Locate the cell with the specified text and output its [x, y] center coordinate. 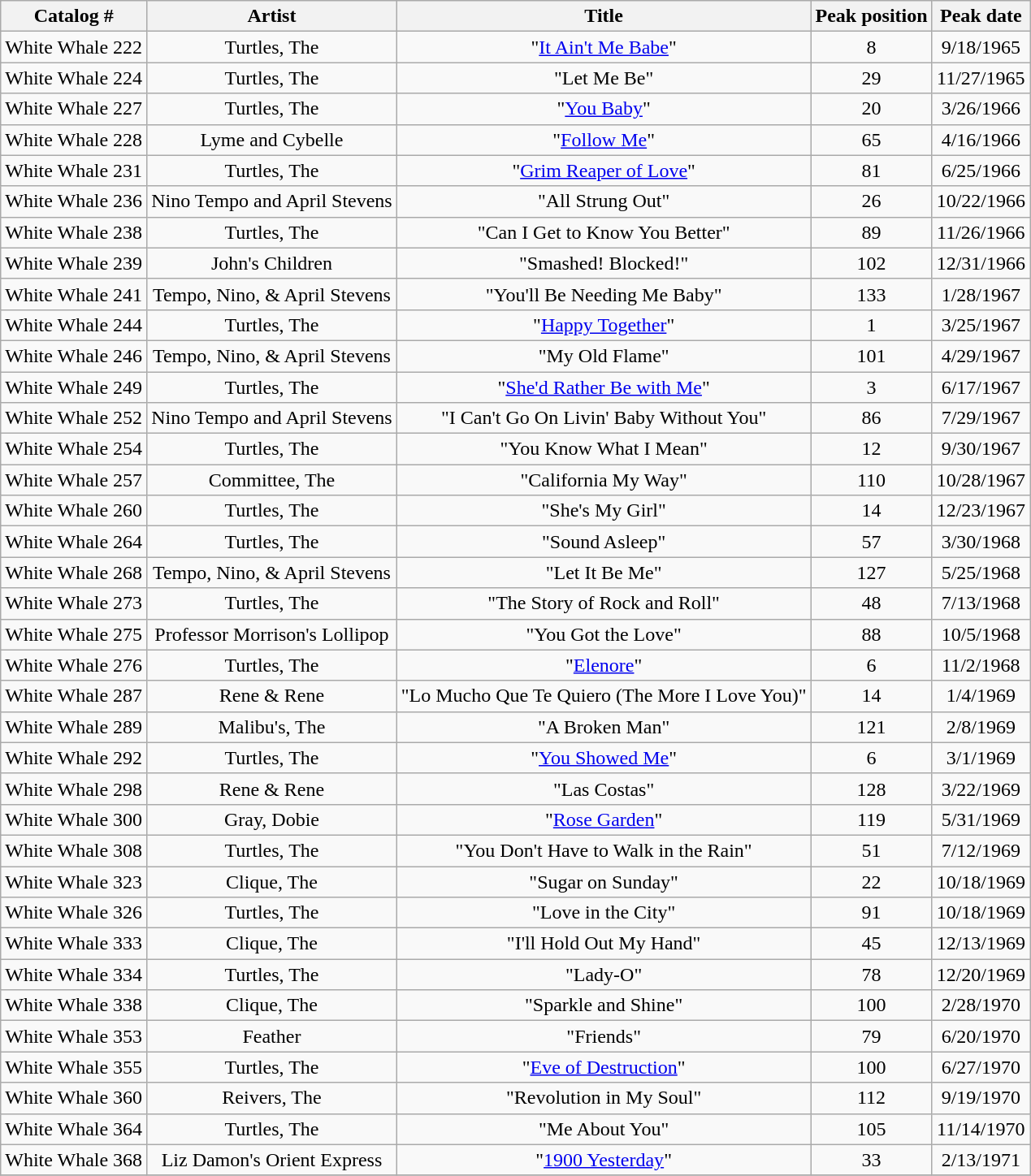
1/28/1967 [981, 294]
3/22/1969 [981, 789]
White Whale 246 [74, 356]
"You'll Be Needing Me Baby" [604, 294]
5/25/1968 [981, 573]
White Whale 333 [74, 944]
2/13/1971 [981, 1160]
White Whale 222 [74, 47]
5/31/1969 [981, 819]
"I'll Hold Out My Hand" [604, 944]
127 [871, 573]
Malibu's, The [272, 727]
White Whale 241 [74, 294]
White Whale 254 [74, 449]
White Whale 368 [74, 1160]
White Whale 264 [74, 542]
6/17/1967 [981, 387]
2/8/1969 [981, 727]
"Lo Mucho Que Te Quiero (The More I Love You)" [604, 696]
6/27/1970 [981, 1067]
White Whale 228 [74, 140]
"Friends" [604, 1036]
"My Old Flame" [604, 356]
2/28/1970 [981, 1005]
11/14/1970 [981, 1129]
11/26/1966 [981, 232]
"Rose Garden" [604, 819]
"Sound Asleep" [604, 542]
White Whale 273 [74, 603]
Artist [272, 16]
9/18/1965 [981, 47]
4/29/1967 [981, 356]
"Sugar on Sunday" [604, 881]
White Whale 338 [74, 1005]
White Whale 287 [74, 696]
White Whale 300 [74, 819]
Committee, The [272, 480]
105 [871, 1129]
86 [871, 418]
10/5/1968 [981, 634]
7/13/1968 [981, 603]
88 [871, 634]
White Whale 268 [74, 573]
101 [871, 356]
4/16/1966 [981, 140]
"Elenore" [604, 665]
John's Children [272, 263]
"It Ain't Me Babe" [604, 47]
78 [871, 975]
20 [871, 109]
119 [871, 819]
"Let Me Be" [604, 78]
"Me About You" [604, 1129]
White Whale 355 [74, 1067]
White Whale 298 [74, 789]
51 [871, 850]
Liz Damon's Orient Express [272, 1160]
6/25/1966 [981, 171]
White Whale 227 [74, 109]
3/26/1966 [981, 109]
White Whale 224 [74, 78]
"Smashed! Blocked!" [604, 263]
White Whale 334 [74, 975]
91 [871, 913]
White Whale 249 [74, 387]
3/25/1967 [981, 325]
White Whale 257 [74, 480]
12/31/1966 [981, 263]
"She's My Girl" [604, 511]
White Whale 238 [74, 232]
79 [871, 1036]
33 [871, 1160]
112 [871, 1098]
"Let It Be Me" [604, 573]
Lyme and Cybelle [272, 140]
12 [871, 449]
Reivers, The [272, 1098]
White Whale 308 [74, 850]
"I Can't Go On Livin' Baby Without You" [604, 418]
"Follow Me" [604, 140]
"Grim Reaper of Love" [604, 171]
9/19/1970 [981, 1098]
Catalog # [74, 16]
White Whale 360 [74, 1098]
48 [871, 603]
"Sparkle and Shine" [604, 1005]
White Whale 239 [74, 263]
3/30/1968 [981, 542]
57 [871, 542]
"She'd Rather Be with Me" [604, 387]
10/22/1966 [981, 201]
Feather [272, 1036]
White Whale 236 [74, 201]
12/13/1969 [981, 944]
White Whale 292 [74, 758]
89 [871, 232]
81 [871, 171]
"A Broken Man" [604, 727]
3 [871, 387]
10/28/1967 [981, 480]
11/27/1965 [981, 78]
102 [871, 263]
7/12/1969 [981, 850]
White Whale 260 [74, 511]
"Eve of Destruction" [604, 1067]
White Whale 326 [74, 913]
6/20/1970 [981, 1036]
Peak position [871, 16]
"Happy Together" [604, 325]
128 [871, 789]
White Whale 364 [74, 1129]
"California My Way" [604, 480]
White Whale 252 [74, 418]
29 [871, 78]
White Whale 289 [74, 727]
White Whale 231 [74, 171]
White Whale 353 [74, 1036]
11/2/1968 [981, 665]
"Las Costas" [604, 789]
"All Strung Out" [604, 201]
121 [871, 727]
12/23/1967 [981, 511]
"The Story of Rock and Roll" [604, 603]
7/29/1967 [981, 418]
Peak date [981, 16]
"You Got the Love" [604, 634]
22 [871, 881]
110 [871, 480]
White Whale 276 [74, 665]
8 [871, 47]
"Lady-O" [604, 975]
"You Know What I Mean" [604, 449]
White Whale 275 [74, 634]
45 [871, 944]
133 [871, 294]
3/1/1969 [981, 758]
White Whale 323 [74, 881]
65 [871, 140]
Gray, Dobie [272, 819]
"You Baby" [604, 109]
"1900 Yesterday" [604, 1160]
"Can I Get to Know You Better" [604, 232]
Professor Morrison's Lollipop [272, 634]
"Love in the City" [604, 913]
"Revolution in My Soul" [604, 1098]
9/30/1967 [981, 449]
Title [604, 16]
12/20/1969 [981, 975]
"You Don't Have to Walk in the Rain" [604, 850]
26 [871, 201]
"You Showed Me" [604, 758]
1/4/1969 [981, 696]
White Whale 244 [74, 325]
1 [871, 325]
